Output the [x, y] coordinate of the center of the cell containing the given text.  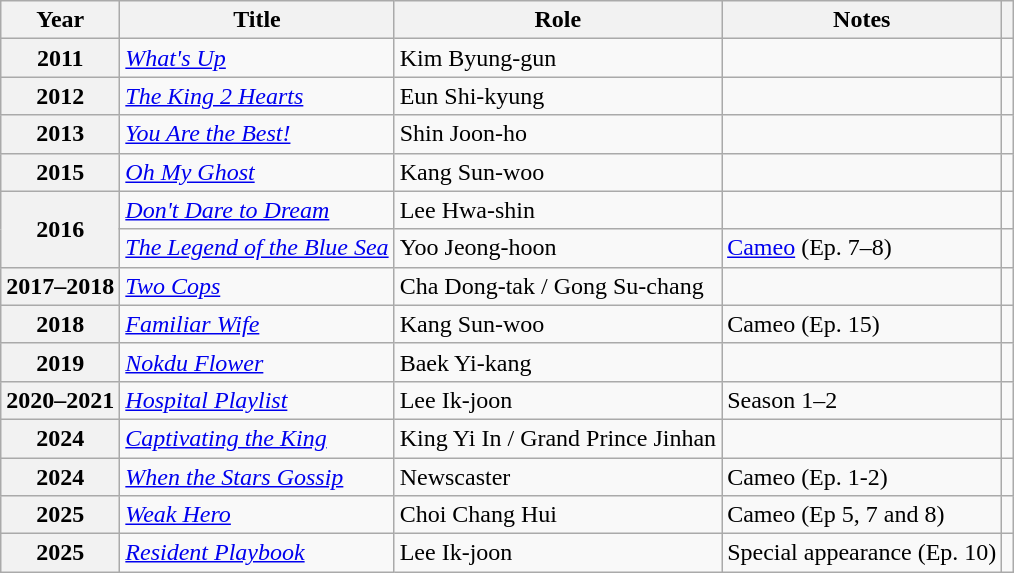
King Yi In / Grand Prince Jinhan [558, 438]
Kim Byung-gun [558, 58]
Cha Dong-tak / Gong Su-chang [558, 286]
Title [257, 20]
Special appearance (Ep. 10) [862, 553]
Cameo (Ep. 15) [862, 324]
Oh My Ghost [257, 172]
Choi Chang Hui [558, 515]
Cameo (Ep. 7–8) [862, 248]
Year [60, 20]
Shin Joon-ho [558, 134]
Don't Dare to Dream [257, 210]
2015 [60, 172]
Familiar Wife [257, 324]
2018 [60, 324]
Lee Hwa-shin [558, 210]
2012 [60, 96]
When the Stars Gossip [257, 477]
Eun Shi-kyung [558, 96]
Baek Yi-kang [558, 362]
Role [558, 20]
Cameo (Ep. 1-2) [862, 477]
Notes [862, 20]
Weak Hero [257, 515]
2019 [60, 362]
Newscaster [558, 477]
Nokdu Flower [257, 362]
You Are the Best! [257, 134]
Cameo (Ep 5, 7 and 8) [862, 515]
Season 1–2 [862, 400]
Resident Playbook [257, 553]
Two Cops [257, 286]
Hospital Playlist [257, 400]
Yoo Jeong-hoon [558, 248]
2017–2018 [60, 286]
2020–2021 [60, 400]
2016 [60, 229]
Captivating the King [257, 438]
What's Up [257, 58]
The King 2 Hearts [257, 96]
The Legend of the Blue Sea [257, 248]
2013 [60, 134]
2011 [60, 58]
